Identify which cell holds the provided text, then report its [X, Y] central coordinate. 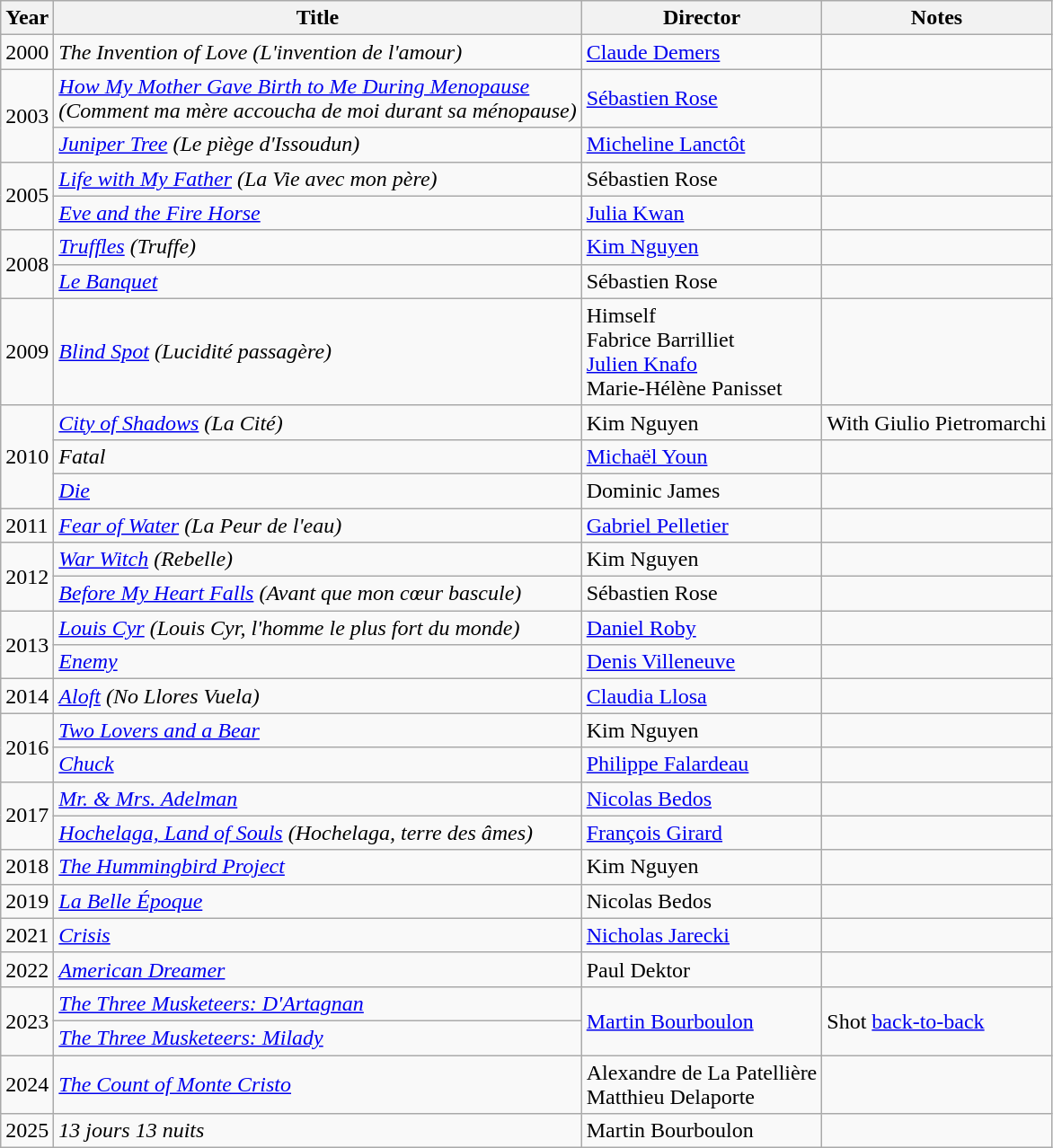
François Girard [702, 833]
2019 [27, 901]
Shot back-to-back [936, 1020]
Micheline Lanctôt [702, 145]
Truffles (Truffe) [318, 247]
Fear of Water (La Peur de l'eau) [318, 525]
Die [318, 490]
Paul Dektor [702, 969]
City of Shadows (La Cité) [318, 422]
2005 [27, 196]
2003 [27, 115]
American Dreamer [318, 969]
Le Banquet [318, 281]
Crisis [318, 935]
Gabriel Pelletier [702, 525]
Chuck [318, 764]
Claudia Llosa [702, 696]
Philippe Falardeau [702, 764]
2009 [27, 352]
Daniel Roby [702, 628]
Before My Heart Falls (Avant que mon cœur bascule) [318, 594]
2012 [27, 577]
13 jours 13 nuits [318, 1131]
2013 [27, 645]
Dominic James [702, 490]
2022 [27, 969]
War Witch (Rebelle) [318, 560]
2010 [27, 456]
La Belle Époque [318, 901]
Enemy [318, 662]
2008 [27, 264]
HimselfFabrice BarrillietJulien KnafoMarie-Hélène Panisset [702, 352]
Fatal [318, 456]
Nicholas Jarecki [702, 935]
Denis Villeneuve [702, 662]
The Count of Monte Cristo [318, 1083]
2011 [27, 525]
2018 [27, 867]
Mr. & Mrs. Adelman [318, 799]
Eve and the Fire Horse [318, 213]
2021 [27, 935]
Juniper Tree (Le piège d'Issoudun) [318, 145]
With Giulio Pietromarchi [936, 422]
2025 [27, 1131]
Title [318, 18]
The Invention of Love (L'invention de l'amour) [318, 52]
Louis Cyr (Louis Cyr, l'homme le plus fort du monde) [318, 628]
The Three Musketeers: D'Artagnan [318, 1003]
How My Mother Gave Birth to Me During Menopause(Comment ma mère accoucha de moi durant sa ménopause) [318, 99]
Julia Kwan [702, 213]
2024 [27, 1083]
Hochelaga, Land of Souls (Hochelaga, terre des âmes) [318, 833]
Notes [936, 18]
Alexandre de La PatellièreMatthieu Delaporte [702, 1083]
2016 [27, 747]
Two Lovers and a Bear [318, 730]
Director [702, 18]
Aloft (No Llores Vuela) [318, 696]
Year [27, 18]
The Hummingbird Project [318, 867]
The Three Musketeers: Milady [318, 1038]
Claude Demers [702, 52]
2017 [27, 816]
Blind Spot (Lucidité passagère) [318, 352]
2014 [27, 696]
Michaël Youn [702, 456]
2023 [27, 1020]
Life with My Father (La Vie avec mon père) [318, 179]
2000 [27, 52]
